Capture the cell that displays the provided text and extract its (x, y) central coordinate. 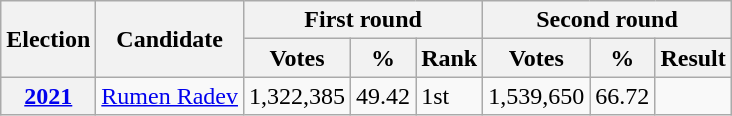
Candidate (170, 39)
66.72 (622, 96)
2021 (48, 96)
49.42 (384, 96)
Rank (450, 58)
Election (48, 39)
First round (364, 20)
1,539,650 (536, 96)
Second round (608, 20)
Result (693, 58)
1,322,385 (298, 96)
1st (450, 96)
Rumen Radev (170, 96)
